Output the (X, Y) coordinate of the center of the cell containing the given text.  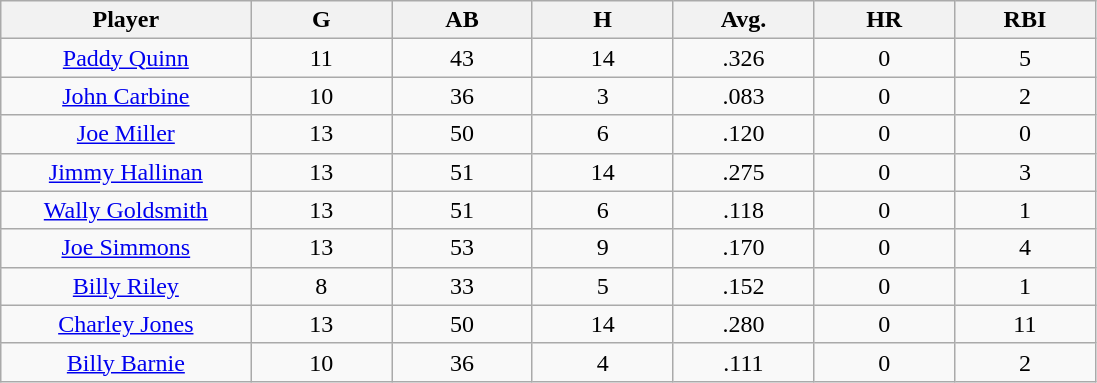
AB (462, 20)
.280 (744, 324)
Joe Miller (126, 134)
H (602, 20)
33 (462, 286)
.111 (744, 362)
Billy Barnie (126, 362)
RBI (1026, 20)
.120 (744, 134)
.118 (744, 210)
.083 (744, 96)
.152 (744, 286)
.275 (744, 172)
43 (462, 58)
G (322, 20)
Avg. (744, 20)
Wally Goldsmith (126, 210)
.170 (744, 248)
Joe Simmons (126, 248)
Player (126, 20)
HR (884, 20)
Charley Jones (126, 324)
John Carbine (126, 96)
Jimmy Hallinan (126, 172)
8 (322, 286)
53 (462, 248)
Paddy Quinn (126, 58)
9 (602, 248)
Billy Riley (126, 286)
.326 (744, 58)
